Scan for the cell matching the given text and deliver its [x, y] coordinate at center. 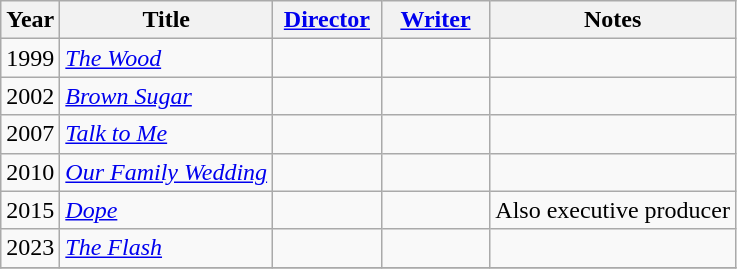
Brown Sugar [166, 96]
The Flash [166, 248]
Our Family Wedding [166, 172]
Year [30, 20]
The Wood [166, 58]
2023 [30, 248]
2007 [30, 134]
Talk to Me [166, 134]
1999 [30, 58]
2010 [30, 172]
Title [166, 20]
Writer [436, 20]
Notes [613, 20]
2002 [30, 96]
Director [328, 20]
Dope [166, 210]
Also executive producer [613, 210]
2015 [30, 210]
